Extract the [X, Y] coordinate from the center of the cell holding the provided text.  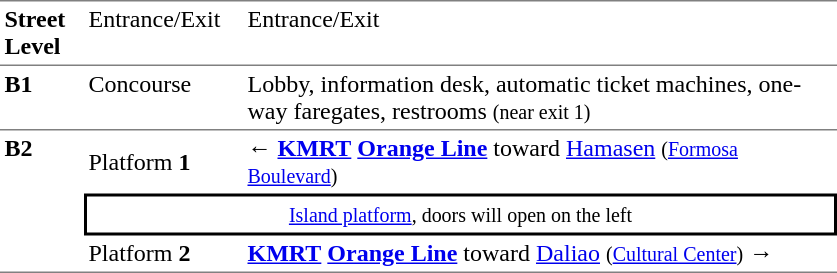
← KMRT Orange Line toward Hamasen (Formosa Boulevard) [540, 162]
Lobby, information desk, automatic ticket machines, one-way faregates, restrooms (near exit 1) [540, 98]
Concourse [164, 98]
Street Level [42, 33]
B2 [42, 201]
Island platform, doors will open on the left [460, 215]
Platform 1 [164, 162]
B1 [42, 98]
